Identify which cell holds the provided text, then report its [x, y] central coordinate. 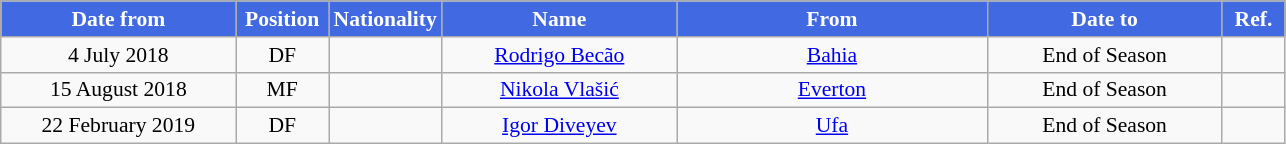
Nationality [384, 19]
4 July 2018 [118, 55]
Ref. [1254, 19]
Igor Diveyev [560, 126]
Rodrigo Becão [560, 55]
22 February 2019 [118, 126]
Nikola Vlašić [560, 90]
MF [282, 90]
Name [560, 19]
15 August 2018 [118, 90]
Bahia [832, 55]
Date to [1104, 19]
Date from [118, 19]
Position [282, 19]
Everton [832, 90]
Ufa [832, 126]
From [832, 19]
